Scan for the cell matching the given text and deliver its [X, Y] coordinate at center. 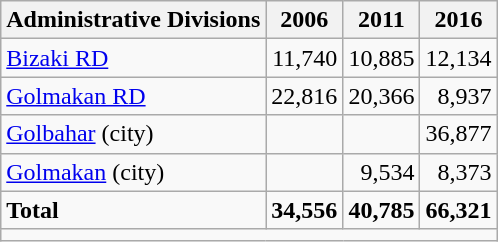
Bizaki RD [134, 58]
2016 [458, 20]
8,937 [458, 96]
Total [134, 210]
36,877 [458, 134]
8,373 [458, 172]
Administrative Divisions [134, 20]
66,321 [458, 210]
2011 [382, 20]
9,534 [382, 172]
2006 [304, 20]
20,366 [382, 96]
11,740 [304, 58]
Golmakan RD [134, 96]
12,134 [458, 58]
40,785 [382, 210]
10,885 [382, 58]
Golmakan (city) [134, 172]
Golbahar (city) [134, 134]
34,556 [304, 210]
22,816 [304, 96]
